Detect which cell encompasses the target text, then output its (x, y) center coordinate. 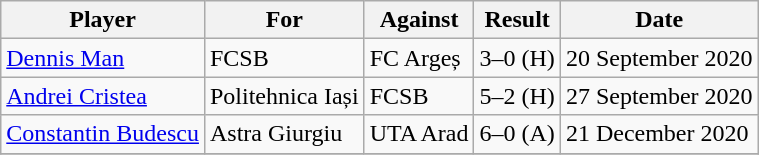
5–2 (H) (517, 96)
Dennis Man (103, 58)
27 September 2020 (659, 96)
FC Argeș (419, 58)
Result (517, 20)
Date (659, 20)
20 September 2020 (659, 58)
Andrei Cristea (103, 96)
6–0 (A) (517, 134)
Astra Giurgiu (284, 134)
Constantin Budescu (103, 134)
Politehnica Iași (284, 96)
UTA Arad (419, 134)
3–0 (H) (517, 58)
For (284, 20)
Player (103, 20)
Against (419, 20)
21 December 2020 (659, 134)
